Return the [X, Y] coordinate for the center point of the cell that contains the specified text.  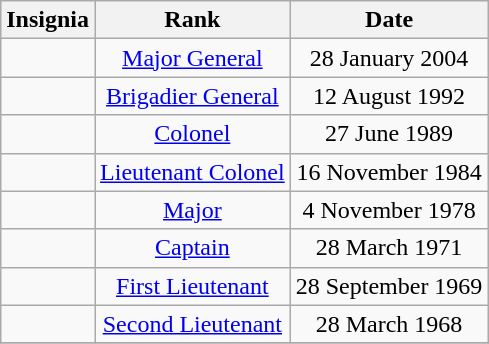
4 November 1978 [389, 210]
28 March 1968 [389, 324]
16 November 1984 [389, 172]
First Lieutenant [193, 286]
28 January 2004 [389, 58]
Brigadier General [193, 96]
Insignia [48, 20]
28 September 1969 [389, 286]
Lieutenant Colonel [193, 172]
Captain [193, 248]
12 August 1992 [389, 96]
Colonel [193, 134]
Date [389, 20]
Rank [193, 20]
28 March 1971 [389, 248]
Major General [193, 58]
27 June 1989 [389, 134]
Major [193, 210]
Second Lieutenant [193, 324]
